Return the (X, Y) coordinate for the center point of the cell that contains the specified text.  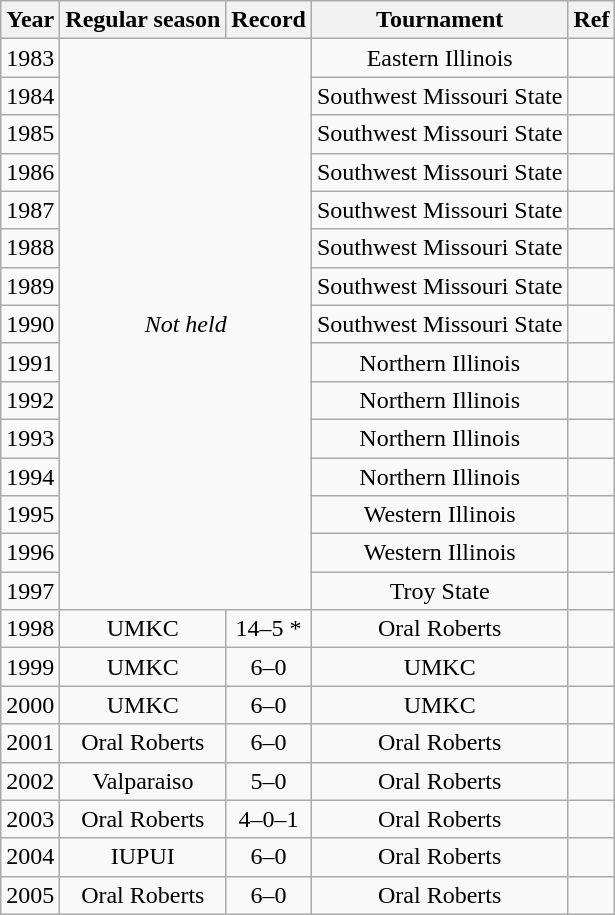
1985 (30, 134)
1991 (30, 362)
1986 (30, 172)
Record (269, 20)
14–5 * (269, 629)
1984 (30, 96)
2002 (30, 781)
Ref (592, 20)
4–0–1 (269, 819)
Regular season (143, 20)
1998 (30, 629)
5–0 (269, 781)
1994 (30, 477)
1983 (30, 58)
Tournament (439, 20)
2005 (30, 895)
Eastern Illinois (439, 58)
2001 (30, 743)
1996 (30, 553)
1990 (30, 324)
1992 (30, 400)
2000 (30, 705)
1993 (30, 438)
Not held (186, 324)
1989 (30, 286)
2003 (30, 819)
Year (30, 20)
1997 (30, 591)
Troy State (439, 591)
1999 (30, 667)
IUPUI (143, 857)
Valparaiso (143, 781)
1995 (30, 515)
1988 (30, 248)
2004 (30, 857)
1987 (30, 210)
